Search for the cell housing the specified text and yield its (x, y) center coordinate. 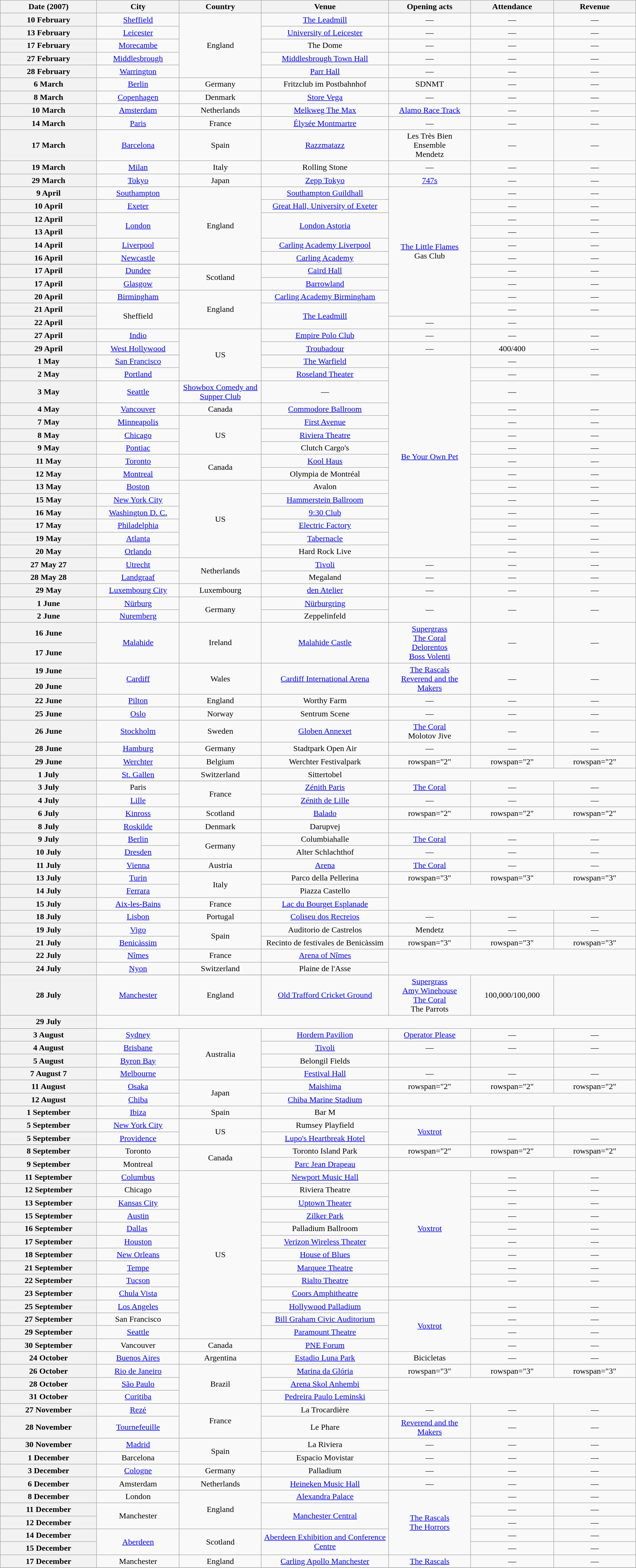
Rialto Theatre (325, 1280)
The Rascals The Horrors (429, 1522)
29 June (49, 762)
3 July (49, 787)
Tournefeuille (138, 1427)
Cardiff International Arena (325, 679)
9 July (49, 839)
1 June (49, 603)
Troubadour (325, 348)
Carling Academy (325, 258)
11 September (49, 1177)
26 October (49, 1371)
8 May (49, 435)
28 October (49, 1384)
Old Trafford Cricket Ground (325, 995)
Roseland Theater (325, 374)
21 April (49, 309)
30 September (49, 1345)
13 February (49, 33)
Norway (220, 714)
Morecambe (138, 46)
29 March (49, 180)
14 December (49, 1535)
Venue (325, 7)
Country (220, 7)
Copenhagen (138, 97)
Palladium Ballroom (325, 1229)
Be Your Own Pet (429, 456)
Globen Annexet (325, 731)
Coors Amphitheatre (325, 1293)
19 June (49, 671)
Rio de Janeiro (138, 1371)
12 May (49, 474)
Atlanta (138, 538)
Alter Schlachthof (325, 852)
Parc Jean Drapeau (325, 1164)
Aix-les-Bains (138, 904)
Malahide Castle (325, 643)
Espacio Movistar (325, 1458)
Bar M (325, 1112)
London Astoria (325, 226)
Heineken Music Hall (325, 1483)
Marina da Glória (325, 1371)
Alexandra Palace (325, 1496)
17 February (49, 46)
10 July (49, 852)
15 December (49, 1548)
Tokyo (138, 180)
Mendetz (429, 930)
24 October (49, 1358)
Fritzclub im Postbahnhof (325, 84)
Middlesbrough Town Hall (325, 58)
Landgraaf (138, 577)
27 September (49, 1319)
25 September (49, 1306)
Les Très Bien Ensemble Mendetz (429, 145)
22 April (49, 322)
Nîmes (138, 956)
Caird Hall (325, 271)
1 May (49, 361)
City (138, 7)
11 May (49, 461)
Aberdeen (138, 1542)
Sittertobel (325, 774)
Philadelphia (138, 525)
SDNMT (429, 84)
9 May (49, 448)
13 September (49, 1203)
Sentrum Scene (325, 714)
Attendance (512, 7)
Lille (138, 800)
3 May (49, 391)
Showbox Comedy and Supper Club (220, 391)
Columbiahalle (325, 839)
28 November (49, 1427)
4 May (49, 409)
Marquee Theatre (325, 1267)
Newport Music Hall (325, 1177)
Osaka (138, 1086)
Zilker Park (325, 1216)
Toronto Island Park (325, 1151)
17 May (49, 525)
The Warfield (325, 361)
Recinto de festivales de Benicàssim (325, 943)
8 March (49, 97)
Hordern Pavilion (325, 1035)
Nürburgring (325, 603)
SupergrassAmy WinehouseThe CoralThe Parrots (429, 995)
Sweden (220, 731)
Ibiza (138, 1112)
Providence (138, 1138)
5 August (49, 1061)
13 May (49, 487)
3 August (49, 1035)
9 April (49, 193)
10 February (49, 20)
Balado (325, 813)
17 December (49, 1561)
West Hollywood (138, 348)
Maishima (325, 1086)
Indio (138, 335)
Stockholm (138, 731)
Buenos Aires (138, 1358)
Arena Skol Anhembi (325, 1384)
Austria (220, 865)
30 November (49, 1445)
Portugal (220, 917)
Opening acts (429, 7)
747s (429, 180)
Turin (138, 878)
Houston (138, 1242)
Zeppelinfeld (325, 616)
22 June (49, 701)
17 June (49, 653)
La Riviera (325, 1445)
7 August 7 (49, 1073)
8 September (49, 1151)
Kinross (138, 813)
27 November (49, 1410)
29 May (49, 590)
The Dome (325, 46)
2 May (49, 374)
1 September (49, 1112)
Brazil (220, 1384)
Belgium (220, 762)
New Orleans (138, 1254)
16 May (49, 513)
Oslo (138, 714)
Minneapolis (138, 422)
Hard Rock Live (325, 551)
den Atelier (325, 590)
Tempe (138, 1267)
29 September (49, 1332)
Clutch Cargo's (325, 448)
29 April (49, 348)
28 May 28 (49, 577)
Electric Factory (325, 525)
16 June (49, 633)
Roskilde (138, 826)
Barrowland (325, 284)
Boston (138, 487)
Brisbane (138, 1048)
24 July (49, 968)
Birmingham (138, 297)
Festival Hall (325, 1073)
Palladium (325, 1471)
10 March (49, 110)
10 April (49, 206)
Verizon Wireless Theater (325, 1242)
12 August (49, 1100)
9 September (49, 1164)
11 July (49, 865)
27 February (49, 58)
Bill Graham Civic Auditorium (325, 1319)
Hollywood Palladium (325, 1306)
Liverpool (138, 245)
Byron Bay (138, 1061)
Lac du Bourget Esplanade (325, 904)
Alamo Race Track (429, 110)
28 July (49, 995)
4 August (49, 1048)
Stadtpark Open Air (325, 749)
Aberdeen Exhibition and Conference Centre (325, 1542)
Chula Vista (138, 1293)
Manchester Central (325, 1516)
Operator Please (429, 1035)
400/400 (512, 348)
Pilton (138, 701)
8 July (49, 826)
Kool Haus (325, 461)
Washington D. C. (138, 513)
27 April (49, 335)
8 December (49, 1496)
Élysée Montmartre (325, 123)
São Paulo (138, 1384)
Hammerstein Ballroom (325, 500)
Parco della Pellerina (325, 878)
15 May (49, 500)
First Avenue (325, 422)
Coliseu dos Recreios (325, 917)
The Rascals (429, 1561)
Rolling Stone (325, 167)
6 March (49, 84)
The Little Flames Gas Club (429, 251)
Lisbon (138, 917)
Cardiff (138, 679)
Date (2007) (49, 7)
Bicicletas (429, 1358)
Store Vega (325, 97)
Piazza Castello (325, 891)
12 December (49, 1522)
9:30 Club (325, 513)
13 April (49, 232)
Commodore Ballroom (325, 409)
Ireland (220, 643)
Worthy Farm (325, 701)
Wales (220, 679)
19 March (49, 167)
11 August (49, 1086)
Melbourne (138, 1073)
Cologne (138, 1471)
26 June (49, 731)
28 February (49, 71)
Dallas (138, 1229)
Darupvej (325, 826)
23 September (49, 1293)
Chiba (138, 1100)
Supergrass The Coral Delorentos Boss Volenti (429, 643)
12 April (49, 219)
6 July (49, 813)
Benicàssim (138, 943)
Utrecht (138, 564)
Milan (138, 167)
Reverend and the Makers (429, 1427)
19 May (49, 538)
15 July (49, 904)
Vigo (138, 930)
7 May (49, 422)
Tabernacle (325, 538)
27 May 27 (49, 564)
22 September (49, 1280)
3 December (49, 1471)
The Coral Molotov Jive (429, 731)
22 July (49, 956)
Middlesbrough (138, 58)
31 October (49, 1397)
Newcastle (138, 258)
16 April (49, 258)
18 July (49, 917)
Southampton Guildhall (325, 193)
Paramount Theatre (325, 1332)
12 September (49, 1190)
Sydney (138, 1035)
4 July (49, 800)
2 June (49, 616)
6 December (49, 1483)
21 September (49, 1267)
Hamburg (138, 749)
Werchter (138, 762)
Carling Academy Liverpool (325, 245)
Avalon (325, 487)
17 March (49, 145)
Rezé (138, 1410)
16 September (49, 1229)
Melkweg The Max (325, 110)
St. Gallen (138, 774)
Pedreira Paulo Leminski (325, 1397)
14 April (49, 245)
14 March (49, 123)
25 June (49, 714)
Carling Academy Birmingham (325, 297)
15 September (49, 1216)
13 July (49, 878)
Los Angeles (138, 1306)
Vienna (138, 865)
Nuremberg (138, 616)
Nürburg (138, 603)
21 July (49, 943)
Ferrara (138, 891)
Uptown Theater (325, 1203)
11 December (49, 1509)
14 July (49, 891)
Plaine de l'Asse (325, 968)
Olympia de Montréal (325, 474)
Pontiac (138, 448)
Parr Hall (325, 71)
17 September (49, 1242)
House of Blues (325, 1254)
Glasgow (138, 284)
Zénith Paris (325, 787)
29 July (49, 1022)
Tucson (138, 1280)
Dresden (138, 852)
Empire Polo Club (325, 335)
28 June (49, 749)
Great Hall, University of Exeter (325, 206)
Orlando (138, 551)
La Trocardière (325, 1410)
Malahide (138, 643)
The Rascals Reverend and the Makers (429, 679)
Le Phare (325, 1427)
Columbus (138, 1177)
1 July (49, 774)
Arena of Nîmes (325, 956)
Argentina (220, 1358)
20 June (49, 687)
18 September (49, 1254)
Chiba Marine Stadium (325, 1100)
Razzmatazz (325, 145)
Warrington (138, 71)
Luxembourg (220, 590)
20 April (49, 297)
Carling Apollo Manchester (325, 1561)
Zepp Tokyo (325, 180)
Luxembourg City (138, 590)
PNE Forum (325, 1345)
Werchter Festivalpark (325, 762)
Exeter (138, 206)
Portland (138, 374)
Curitiba (138, 1397)
1 December (49, 1458)
Dundee (138, 271)
Australia (220, 1054)
Belongil Fields (325, 1061)
University of Leicester (325, 33)
Madrid (138, 1445)
Southampton (138, 193)
Revenue (595, 7)
Leicester (138, 33)
Arena (325, 865)
Austin (138, 1216)
Auditorio de Castrelos (325, 930)
20 May (49, 551)
Megaland (325, 577)
19 July (49, 930)
Estadio Luna Park (325, 1358)
Zénith de Lille (325, 800)
Nyon (138, 968)
Kansas City (138, 1203)
100,000/100,000 (512, 995)
Rumsey Playfield (325, 1125)
Lupo's Heartbreak Hotel (325, 1138)
